Locate the cell with the specified text and output its (X, Y) center coordinate. 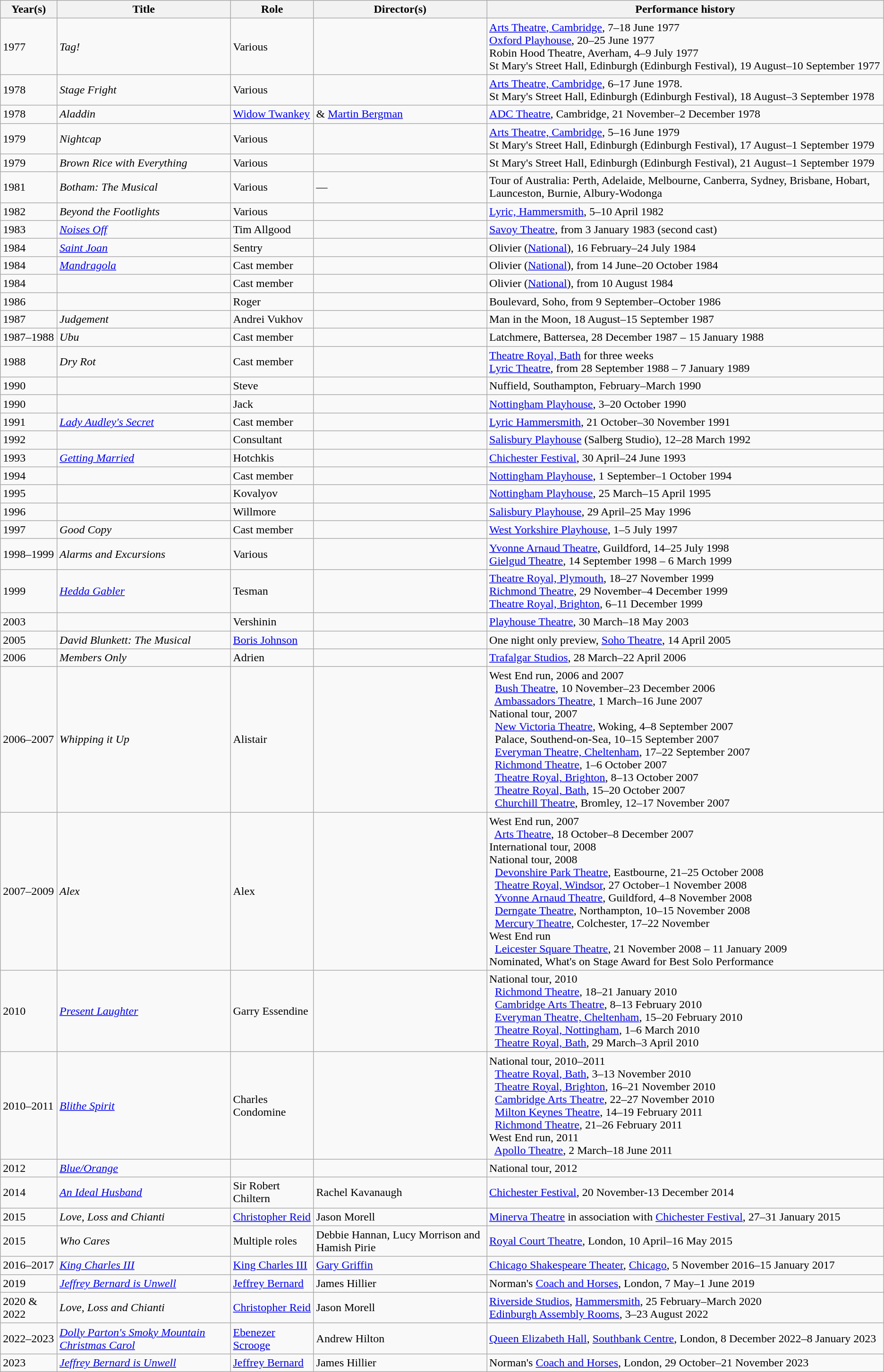
Role (272, 9)
Lady Audley's Secret (144, 422)
Chicago Shakespeare Theater, Chicago, 5 November 2016–15 January 2017 (686, 1265)
Ubu (144, 337)
Who Cares (144, 1241)
Arts Theatre, Cambridge, 6–17 June 1978.St Mary's Street Hall, Edinburgh (Edinburgh Festival), 18 August–3 September 1978 (686, 90)
2014 (29, 1192)
Andrew Hilton (400, 1338)
Noises Off (144, 229)
Chichester Festival, 30 April–24 June 1993 (686, 458)
1983 (29, 229)
2003 (29, 622)
Man in the Moon, 18 August–15 September 1987 (686, 320)
Present Laughter (144, 1011)
Performance history (686, 9)
Theatre Royal, Plymouth, 18–27 November 1999Richmond Theatre, 29 November–4 December 1999Theatre Royal, Brighton, 6–11 December 1999 (686, 591)
Consultant (272, 440)
Arts Theatre, Cambridge, 5–16 June 1979St Mary's Street Hall, Edinburgh (Edinburgh Festival), 17 August–1 September 1979 (686, 139)
Andrei Vukhov (272, 320)
Botham: The Musical (144, 187)
Rachel Kavanaugh (400, 1192)
Olivier (National), from 10 August 1984 (686, 283)
1987 (29, 320)
2019 (29, 1283)
Olivier (National), 16 February–24 July 1984 (686, 247)
Beyond the Footlights (144, 211)
Willmore (272, 512)
2022–2023 (29, 1338)
Lyric Hammersmith, 21 October–30 November 1991 (686, 422)
Theatre Royal, Bath for three weeksLyric Theatre, from 28 September 1988 – 7 January 1989 (686, 362)
Dolly Parton's Smoky Mountain Christmas Carol (144, 1338)
Adrien (272, 658)
1981 (29, 187)
Salisbury Playhouse, 29 April–25 May 1996 (686, 512)
Boris Johnson (272, 640)
Tag! (144, 46)
Jack (272, 404)
Kovalyov (272, 494)
Nightcap (144, 139)
Hedda Gabler (144, 591)
1998–1999 (29, 554)
Gary Griffin (400, 1265)
Nottingham Playhouse, 3–20 October 1990 (686, 404)
Steve (272, 386)
Olivier (National), from 14 June–20 October 1984 (686, 265)
Multiple roles (272, 1241)
An Ideal Husband (144, 1192)
1996 (29, 512)
1999 (29, 591)
Alarms and Excursions (144, 554)
Boulevard, Soho, from 9 September–October 1986 (686, 302)
Brown Rice with Everything (144, 163)
Nottingham Playhouse, 25 March–15 April 1995 (686, 494)
Debbie Hannan, Lucy Morrison and Hamish Pirie (400, 1241)
Director(s) (400, 9)
Royal Court Theatre, London, 10 April–16 May 2015 (686, 1241)
ADC Theatre, Cambridge, 21 November–2 December 1978 (686, 114)
1987–1988 (29, 337)
1988 (29, 362)
Garry Essendine (272, 1011)
Mandragola (144, 265)
National tour, 2012 (686, 1168)
Roger (272, 302)
Sir Robert Chiltern (272, 1192)
Yvonne Arnaud Theatre, Guildford, 14–25 July 1998Gielgud Theatre, 14 September 1998 – 6 March 1999 (686, 554)
Hotchkis (272, 458)
Aladdin (144, 114)
Sentry (272, 247)
2006–2007 (29, 740)
Lyric, Hammersmith, 5–10 April 1982 (686, 211)
— (400, 187)
Trafalgar Studios, 28 March–22 April 2006 (686, 658)
Playhouse Theatre, 30 March–18 May 2003 (686, 622)
Whipping it Up (144, 740)
Latchmere, Battersea, 28 December 1987 – 15 January 1988 (686, 337)
Norman's Coach and Horses, London, 7 May–1 June 2019 (686, 1283)
Salisbury Playhouse (Salberg Studio), 12–28 March 1992 (686, 440)
1982 (29, 211)
Saint Joan (144, 247)
Norman's Coach and Horses, London, 29 October–21 November 2023 (686, 1363)
One night only preview, Soho Theatre, 14 April 2005 (686, 640)
West Yorkshire Playhouse, 1–5 July 1997 (686, 530)
Charles Condomine (272, 1105)
2007–2009 (29, 891)
Dry Rot (144, 362)
Blue/Orange (144, 1168)
2023 (29, 1363)
Year(s) (29, 9)
2010–2011 (29, 1105)
1977 (29, 46)
1992 (29, 440)
1991 (29, 422)
1994 (29, 476)
David Blunkett: The Musical (144, 640)
Minerva Theatre in association with Chichester Festival, 27–31 January 2015 (686, 1217)
Stage Fright (144, 90)
2010 (29, 1011)
Judgement (144, 320)
Alistair (272, 740)
1986 (29, 302)
2016–2017 (29, 1265)
2012 (29, 1168)
Tour of Australia: Perth, Adelaide, Melbourne, Canberra, Sydney, Brisbane, Hobart, Launceston, Burnie, Albury-Wodonga (686, 187)
& Martin Bergman (400, 114)
Widow Twankey (272, 114)
1993 (29, 458)
Nuffield, Southampton, February–March 1990 (686, 386)
St Mary's Street Hall, Edinburgh (Edinburgh Festival), 21 August–1 September 1979 (686, 163)
2005 (29, 640)
1995 (29, 494)
Getting Married (144, 458)
2020 & 2022 (29, 1307)
1997 (29, 530)
Savoy Theatre, from 3 January 1983 (second cast) (686, 229)
Tim Allgood (272, 229)
Ebenezer Scrooge (272, 1338)
Chichester Festival, 20 November-13 December 2014 (686, 1192)
Members Only (144, 658)
Good Copy (144, 530)
Vershinin (272, 622)
Riverside Studios, Hammersmith, 25 February–March 2020Edinburgh Assembly Rooms, 3–23 August 2022 (686, 1307)
Blithe Spirit (144, 1105)
2006 (29, 658)
Tesman (272, 591)
Queen Elizabeth Hall, Southbank Centre, London, 8 December 2022–8 January 2023 (686, 1338)
Title (144, 9)
Nottingham Playhouse, 1 September–1 October 1994 (686, 476)
